Determine the [x, y] coordinate at the center of the cell enclosing the given text.  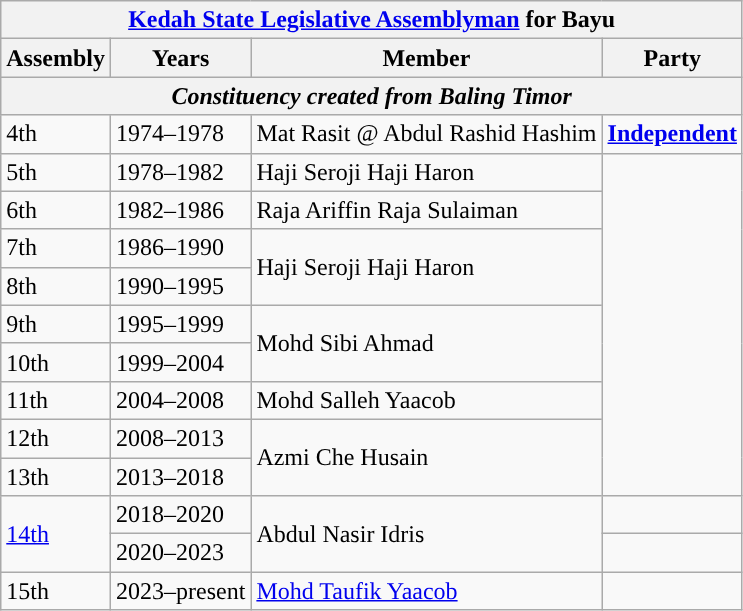
2004–2008 [180, 400]
2018–2020 [180, 515]
12th [56, 438]
7th [56, 248]
6th [56, 210]
11th [56, 400]
Member [426, 58]
Kedah State Legislative Assemblyman for Bayu [372, 20]
Mat Rasit @ Abdul Rashid Hashim [426, 134]
Mohd Salleh Yaacob [426, 400]
1982–1986 [180, 210]
Abdul Nasir Idris [426, 534]
Years [180, 58]
1995–1999 [180, 324]
2008–2013 [180, 438]
13th [56, 477]
Mohd Sibi Ahmad [426, 343]
Constituency created from Baling Timor [372, 96]
2023–present [180, 591]
15th [56, 591]
Azmi Che Husain [426, 457]
1978–1982 [180, 172]
5th [56, 172]
2013–2018 [180, 477]
1974–1978 [180, 134]
Party [672, 58]
Assembly [56, 58]
14th [56, 534]
Independent [672, 134]
Raja Ariffin Raja Sulaiman [426, 210]
10th [56, 362]
Mohd Taufik Yaacob [426, 591]
4th [56, 134]
1999–2004 [180, 362]
8th [56, 286]
2020–2023 [180, 553]
9th [56, 324]
1986–1990 [180, 248]
1990–1995 [180, 286]
